Find where the given text appears and provide that cell's center as [X, Y] coordinate. 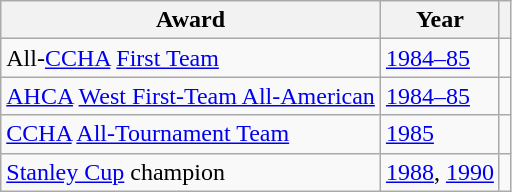
All-CCHA First Team [191, 58]
1985 [440, 134]
CCHA All-Tournament Team [191, 134]
Award [191, 20]
Year [440, 20]
Stanley Cup champion [191, 172]
AHCA West First-Team All-American [191, 96]
1988, 1990 [440, 172]
